From the cell containing the given text, extract its center point as (X, Y) coordinate. 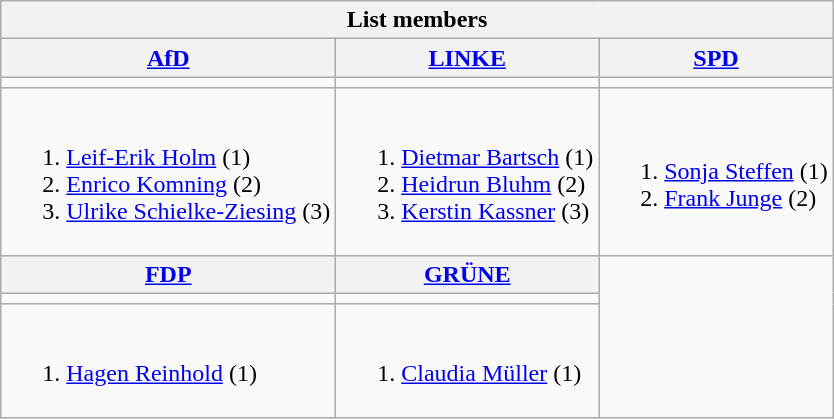
FDP (168, 274)
SPD (716, 58)
Hagen Reinhold (1) (168, 360)
Sonja Steffen (1)Frank Junge (2) (716, 172)
AfD (168, 58)
Leif-Erik Holm (1)Enrico Komning (2)Ulrike Schielke-Ziesing (3) (168, 172)
Dietmar Bartsch (1)Heidrun Bluhm (2)Kerstin Kassner (3) (468, 172)
LINKE (468, 58)
List members (418, 20)
GRÜNE (468, 274)
Claudia Müller (1) (468, 360)
